Find where the given text appears and provide that cell's center as (x, y) coordinate. 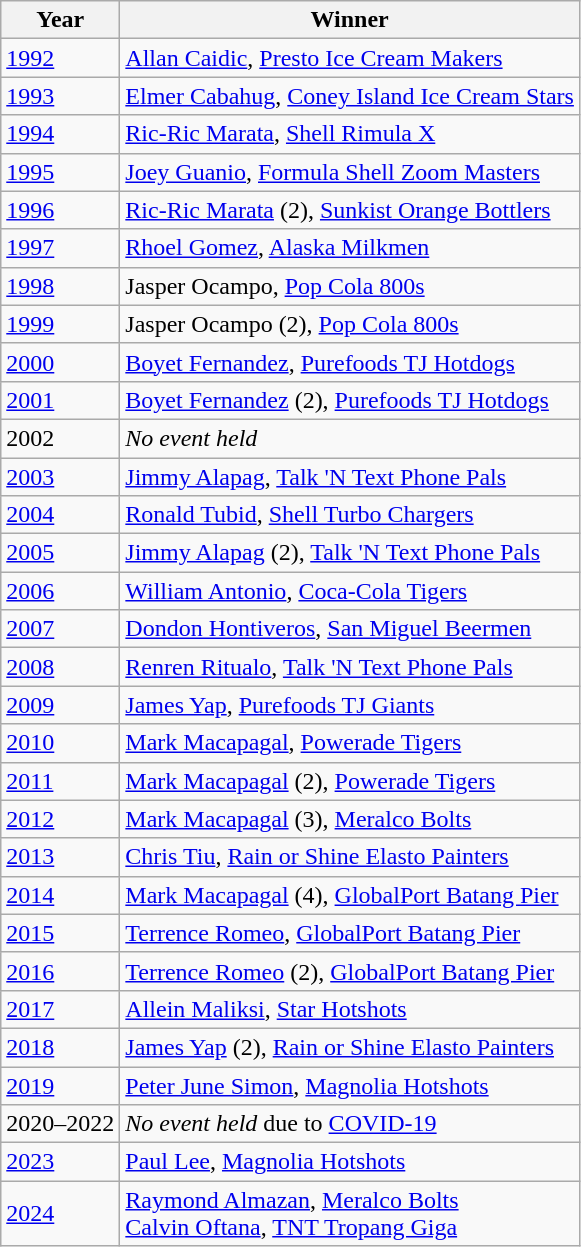
Dondon Hontiveros, San Miguel Beermen (350, 629)
Jasper Ocampo, Pop Cola 800s (350, 286)
1996 (60, 210)
Jimmy Alapag, Talk 'N Text Phone Pals (350, 477)
2023 (60, 1162)
2000 (60, 362)
Terrence Romeo (2), GlobalPort Batang Pier (350, 971)
2015 (60, 933)
Mark Macapagal, Powerade Tigers (350, 743)
1993 (60, 96)
Jasper Ocampo (2), Pop Cola 800s (350, 324)
Raymond Almazan, Meralco Bolts Calvin Oftana, TNT Tropang Giga (350, 1214)
Terrence Romeo, GlobalPort Batang Pier (350, 933)
2007 (60, 629)
2009 (60, 705)
Peter June Simon, Magnolia Hotshots (350, 1085)
James Yap, Purefoods TJ Giants (350, 705)
1998 (60, 286)
2020–2022 (60, 1124)
Renren Ritualo, Talk 'N Text Phone Pals (350, 667)
Boyet Fernandez, Purefoods TJ Hotdogs (350, 362)
No event held (350, 438)
1999 (60, 324)
Mark Macapagal (4), GlobalPort Batang Pier (350, 895)
Elmer Cabahug, Coney Island Ice Cream Stars (350, 96)
Chris Tiu, Rain or Shine Elasto Painters (350, 857)
Ric-Ric Marata, Shell Rimula X (350, 134)
Joey Guanio, Formula Shell Zoom Masters (350, 172)
2013 (60, 857)
2024 (60, 1214)
Boyet Fernandez (2), Purefoods TJ Hotdogs (350, 400)
1997 (60, 248)
2011 (60, 781)
2016 (60, 971)
2005 (60, 553)
James Yap (2), Rain or Shine Elasto Painters (350, 1047)
1995 (60, 172)
2002 (60, 438)
2018 (60, 1047)
Ric-Ric Marata (2), Sunkist Orange Bottlers (350, 210)
2019 (60, 1085)
2003 (60, 477)
2017 (60, 1009)
William Antonio, Coca-Cola Tigers (350, 591)
1992 (60, 58)
2010 (60, 743)
Jimmy Alapag (2), Talk 'N Text Phone Pals (350, 553)
2008 (60, 667)
Allan Caidic, Presto Ice Cream Makers (350, 58)
Year (60, 20)
1994 (60, 134)
2006 (60, 591)
Mark Macapagal (3), Meralco Bolts (350, 819)
Allein Maliksi, Star Hotshots (350, 1009)
2012 (60, 819)
Winner (350, 20)
2014 (60, 895)
Mark Macapagal (2), Powerade Tigers (350, 781)
Paul Lee, Magnolia Hotshots (350, 1162)
2004 (60, 515)
No event held due to COVID-19 (350, 1124)
Ronald Tubid, Shell Turbo Chargers (350, 515)
2001 (60, 400)
Rhoel Gomez, Alaska Milkmen (350, 248)
